Provide the (X, Y) coordinate of the cell's center where the given text is located.  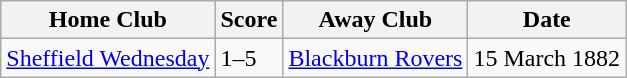
15 March 1882 (547, 58)
Away Club (376, 20)
Score (249, 20)
Home Club (108, 20)
Sheffield Wednesday (108, 58)
1–5 (249, 58)
Date (547, 20)
Blackburn Rovers (376, 58)
